Locate the cell with the specified text and output its [x, y] center coordinate. 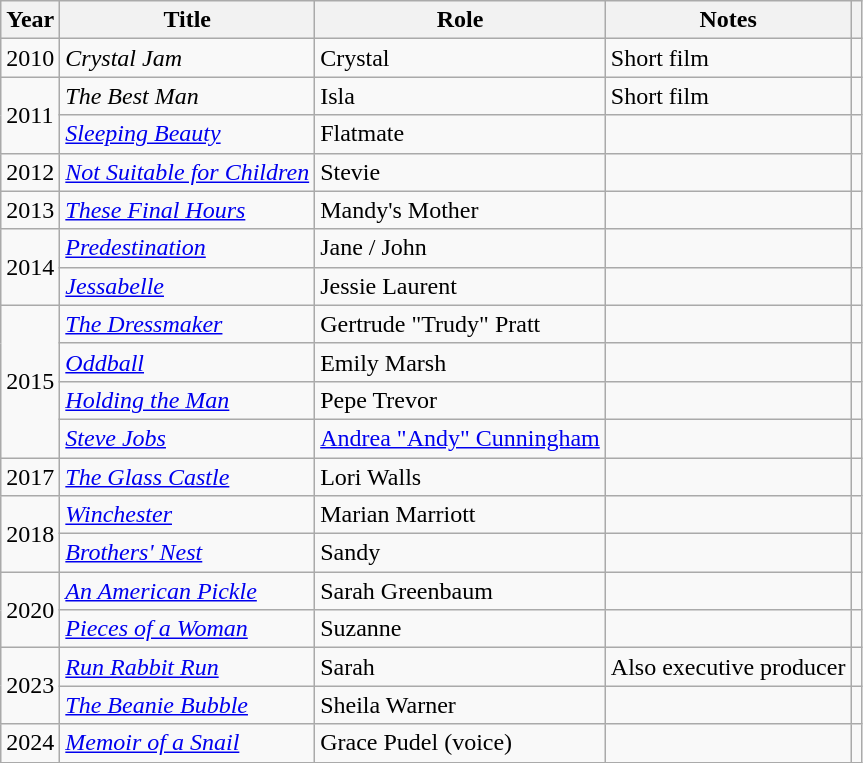
Winchester [188, 515]
Sarah Greenbaum [460, 591]
Sheila Warner [460, 705]
Steve Jobs [188, 438]
2011 [30, 115]
2024 [30, 743]
Crystal Jam [188, 58]
Year [30, 20]
2023 [30, 686]
2017 [30, 477]
Role [460, 20]
2020 [30, 610]
2010 [30, 58]
Title [188, 20]
Lori Walls [460, 477]
Stevie [460, 172]
2018 [30, 534]
2014 [30, 267]
Mandy's Mother [460, 210]
The Best Man [188, 96]
Run Rabbit Run [188, 667]
Jessie Laurent [460, 286]
Marian Marriott [460, 515]
Holding the Man [188, 400]
Jane / John [460, 248]
Grace Pudel (voice) [460, 743]
The Beanie Bubble [188, 705]
Pieces of a Woman [188, 629]
Andrea "Andy" Cunningham [460, 438]
An American Pickle [188, 591]
Also executive producer [728, 667]
2013 [30, 210]
Oddball [188, 362]
Suzanne [460, 629]
Sleeping Beauty [188, 134]
The Dressmaker [188, 324]
Emily Marsh [460, 362]
2015 [30, 381]
Memoir of a Snail [188, 743]
Sarah [460, 667]
Brothers' Nest [188, 553]
Not Suitable for Children [188, 172]
These Final Hours [188, 210]
Pepe Trevor [460, 400]
Gertrude "Trudy" Pratt [460, 324]
Predestination [188, 248]
Sandy [460, 553]
2012 [30, 172]
Isla [460, 96]
Notes [728, 20]
The Glass Castle [188, 477]
Jessabelle [188, 286]
Flatmate [460, 134]
Crystal [460, 58]
